Return [X, Y] of the center of cell containing provided text 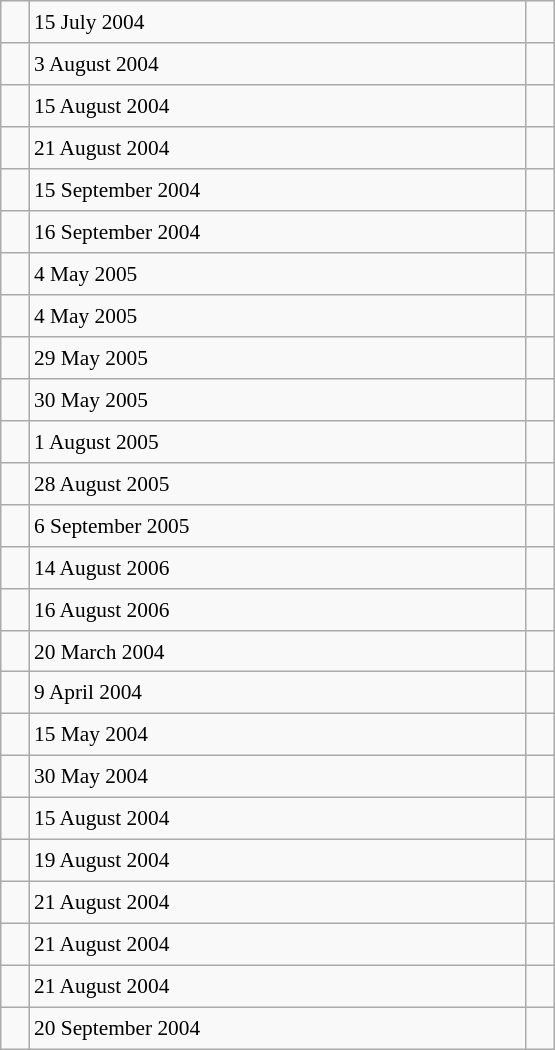
29 May 2005 [278, 358]
15 September 2004 [278, 190]
16 August 2006 [278, 609]
16 September 2004 [278, 232]
19 August 2004 [278, 861]
14 August 2006 [278, 567]
3 August 2004 [278, 64]
30 May 2004 [278, 777]
15 July 2004 [278, 22]
20 September 2004 [278, 1028]
20 March 2004 [278, 651]
30 May 2005 [278, 399]
9 April 2004 [278, 693]
28 August 2005 [278, 483]
15 May 2004 [278, 735]
6 September 2005 [278, 525]
1 August 2005 [278, 441]
